Output the [x, y] coordinate of the center of the cell containing the given text.  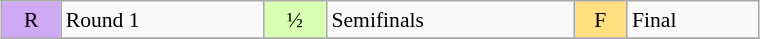
Semifinals [450, 20]
R [32, 20]
½ [294, 20]
F [600, 20]
Round 1 [162, 20]
Final [693, 20]
